Find where the given text appears and provide that cell's center as (X, Y) coordinate. 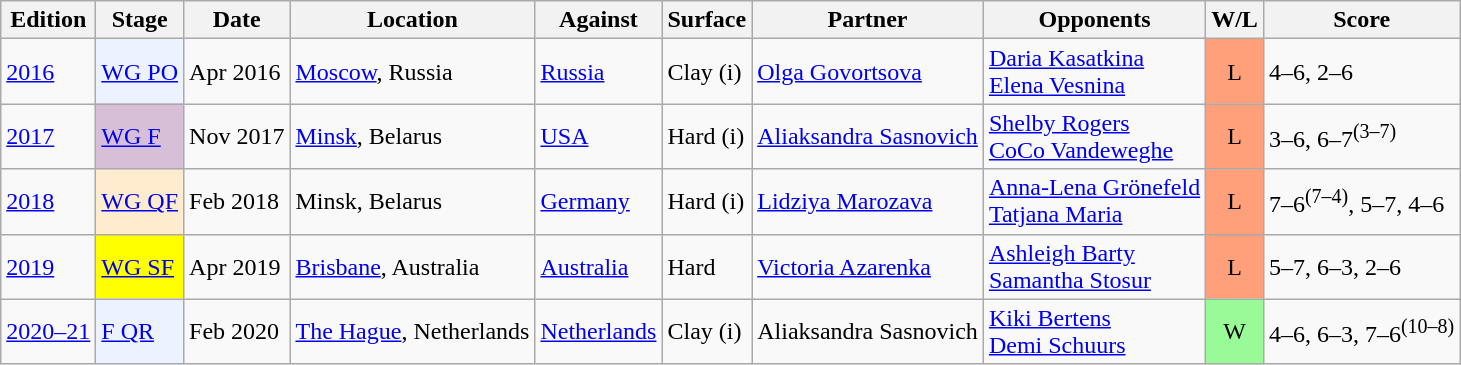
Opponents (1094, 20)
Partner (868, 20)
Hard (707, 266)
F QR (140, 332)
USA (598, 136)
Anna-Lena Grönefeld Tatjana Maria (1094, 202)
4–6, 2–6 (1361, 72)
Olga Govortsova (868, 72)
Surface (707, 20)
W/L (1235, 20)
2018 (48, 202)
Feb 2018 (237, 202)
WG F (140, 136)
W (1235, 332)
Germany (598, 202)
Stage (140, 20)
Against (598, 20)
Victoria Azarenka (868, 266)
Lidziya Marozava (868, 202)
Shelby Rogers CoCo Vandeweghe (1094, 136)
Ashleigh Barty Samantha Stosur (1094, 266)
2020–21 (48, 332)
Apr 2019 (237, 266)
2017 (48, 136)
Location (412, 20)
WG SF (140, 266)
Daria Kasatkina Elena Vesnina (1094, 72)
Moscow, Russia (412, 72)
Australia (598, 266)
7–6(7–4), 5–7, 4–6 (1361, 202)
3–6, 6–7(3–7) (1361, 136)
Score (1361, 20)
4–6, 6–3, 7–6(10–8) (1361, 332)
5–7, 6–3, 2–6 (1361, 266)
2016 (48, 72)
Netherlands (598, 332)
WG PO (140, 72)
Date (237, 20)
Brisbane, Australia (412, 266)
Kiki Bertens Demi Schuurs (1094, 332)
Apr 2016 (237, 72)
Feb 2020 (237, 332)
Edition (48, 20)
WG QF (140, 202)
Russia (598, 72)
2019 (48, 266)
The Hague, Netherlands (412, 332)
Nov 2017 (237, 136)
